Provide the (x, y) coordinate of the cell's center where the given text is located.  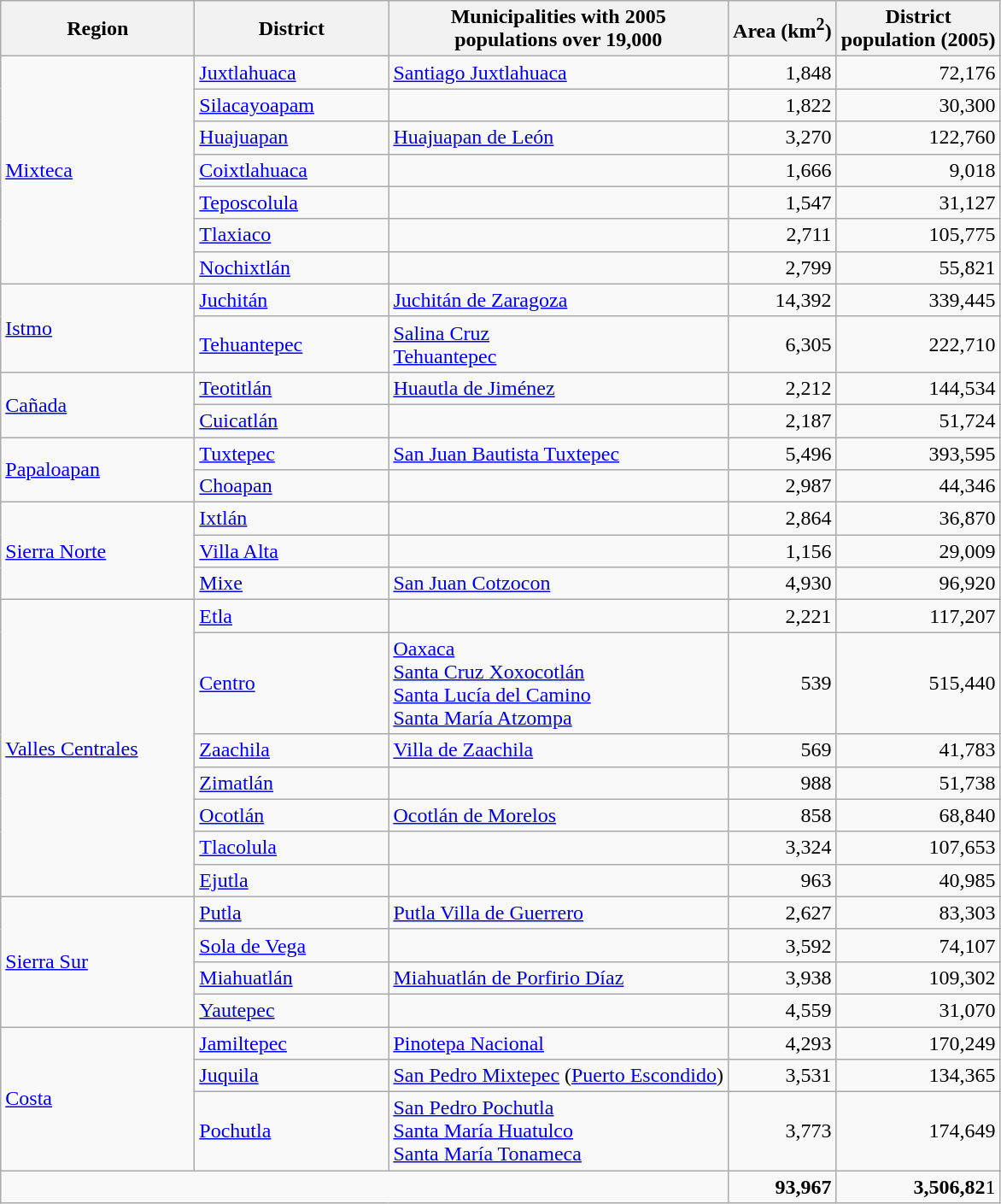
3,324 (782, 848)
44,346 (918, 486)
Huautla de Jiménez (559, 388)
83,303 (918, 913)
41,783 (918, 750)
Cuicatlán (292, 420)
Sierra Sur (97, 961)
Centro (292, 684)
Juchitán de Zaragoza (559, 300)
Mixteca (97, 170)
109,302 (918, 978)
Huajuapan (292, 138)
3,270 (782, 138)
Ejutla (292, 880)
District (292, 29)
569 (782, 750)
1,666 (782, 170)
Juchitán (292, 300)
Sola de Vega (292, 945)
San Pedro Mixtepec (Puerto Escondido) (559, 1076)
144,534 (918, 388)
Villa Alta (292, 551)
2,187 (782, 420)
74,107 (918, 945)
2,627 (782, 913)
31,070 (918, 1010)
174,649 (918, 1131)
107,653 (918, 848)
Pinotepa Nacional (559, 1043)
539 (782, 684)
6,305 (782, 344)
Tuxtepec (292, 454)
36,870 (918, 519)
Miahuatlán (292, 978)
222,710 (918, 344)
Miahuatlán de Porfirio Díaz (559, 978)
Juxtlahuaca (292, 73)
5,496 (782, 454)
2,221 (782, 616)
9,018 (918, 170)
Teotitlán (292, 388)
Mixe (292, 584)
393,595 (918, 454)
51,738 (918, 783)
3,938 (782, 978)
96,920 (918, 584)
Tlacolula (292, 848)
3,773 (782, 1131)
Istmo (97, 328)
1,822 (782, 105)
2,711 (782, 235)
OaxacaSanta Cruz XoxocotlánSanta Lucía del CaminoSanta María Atzompa (559, 684)
Papaloapan (97, 470)
4,559 (782, 1010)
4,930 (782, 584)
Tehuantepec (292, 344)
2,987 (782, 486)
Pochutla (292, 1131)
San Juan Cotzocon (559, 584)
339,445 (918, 300)
Nochixtlán (292, 267)
Putla Villa de Guerrero (559, 913)
Municipalities with 2005populations over 19,000 (559, 29)
Districtpopulation (2005) (918, 29)
Teposcolula (292, 203)
40,985 (918, 880)
Zaachila (292, 750)
1,848 (782, 73)
Area (km2) (782, 29)
72,176 (918, 73)
Coixtlahuaca (292, 170)
2,864 (782, 519)
30,300 (918, 105)
Yautepec (292, 1010)
29,009 (918, 551)
Ocotlán (292, 815)
134,365 (918, 1076)
Sierra Norte (97, 551)
San Juan Bautista Tuxtepec (559, 454)
Silacayoapam (292, 105)
31,127 (918, 203)
93,967 (782, 1187)
Santiago Juxtlahuaca (559, 73)
117,207 (918, 616)
Juquila (292, 1076)
Choapan (292, 486)
2,799 (782, 267)
Ixtlán (292, 519)
1,156 (782, 551)
Jamiltepec (292, 1043)
Costa (97, 1099)
Etla (292, 616)
Huajuapan de León (559, 138)
Cañada (97, 404)
122,760 (918, 138)
988 (782, 783)
2,212 (782, 388)
San Pedro PochutlaSanta María HuatulcoSanta María Tonameca (559, 1131)
14,392 (782, 300)
3,592 (782, 945)
68,840 (918, 815)
Valles Centrales (97, 749)
4,293 (782, 1043)
515,440 (918, 684)
858 (782, 815)
Zimatlán (292, 783)
3,506,821 (918, 1187)
105,775 (918, 235)
Region (97, 29)
963 (782, 880)
Salina CruzTehuantepec (559, 344)
Ocotlán de Morelos (559, 815)
Putla (292, 913)
51,724 (918, 420)
170,249 (918, 1043)
1,547 (782, 203)
3,531 (782, 1076)
55,821 (918, 267)
Villa de Zaachila (559, 750)
Tlaxiaco (292, 235)
